Search for the cell housing the specified text and yield its [X, Y] center coordinate. 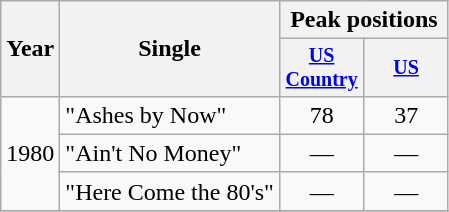
"Ashes by Now" [170, 115]
78 [321, 115]
"Here Come the 80's" [170, 191]
Peak positions [364, 20]
US [406, 68]
Single [170, 49]
1980 [30, 153]
US Country [321, 68]
"Ain't No Money" [170, 153]
37 [406, 115]
Year [30, 49]
